Search for the cell housing the specified text and yield its (x, y) center coordinate. 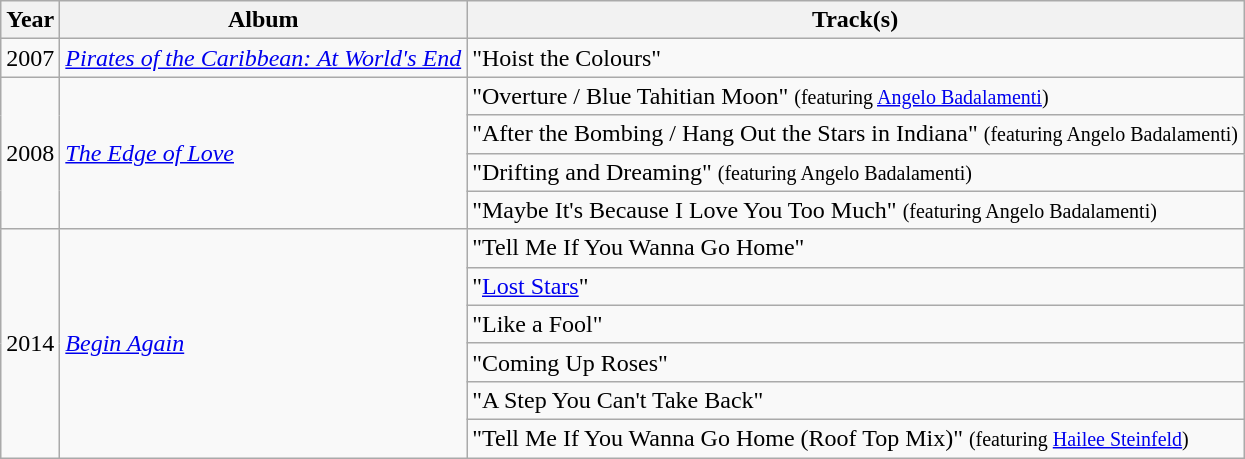
"Tell Me If You Wanna Go Home" (856, 248)
Year (30, 20)
The Edge of Love (264, 153)
"Maybe It's Because I Love You Too Much" (featuring Angelo Badalamenti) (856, 210)
"Drifting and Dreaming" (featuring Angelo Badalamenti) (856, 172)
"Lost Stars" (856, 286)
"A Step You Can't Take Back" (856, 400)
Pirates of the Caribbean: At World's End (264, 58)
"Like a Fool" (856, 324)
2007 (30, 58)
"Hoist the Colours" (856, 58)
"Overture / Blue Tahitian Moon" (featuring Angelo Badalamenti) (856, 96)
"Tell Me If You Wanna Go Home (Roof Top Mix)" (featuring Hailee Steinfeld) (856, 438)
"After the Bombing / Hang Out the Stars in Indiana" (featuring Angelo Badalamenti) (856, 134)
Album (264, 20)
2014 (30, 343)
Begin Again (264, 343)
Track(s) (856, 20)
"Coming Up Roses" (856, 362)
2008 (30, 153)
